Detect which cell encompasses the target text, then output its [X, Y] center coordinate. 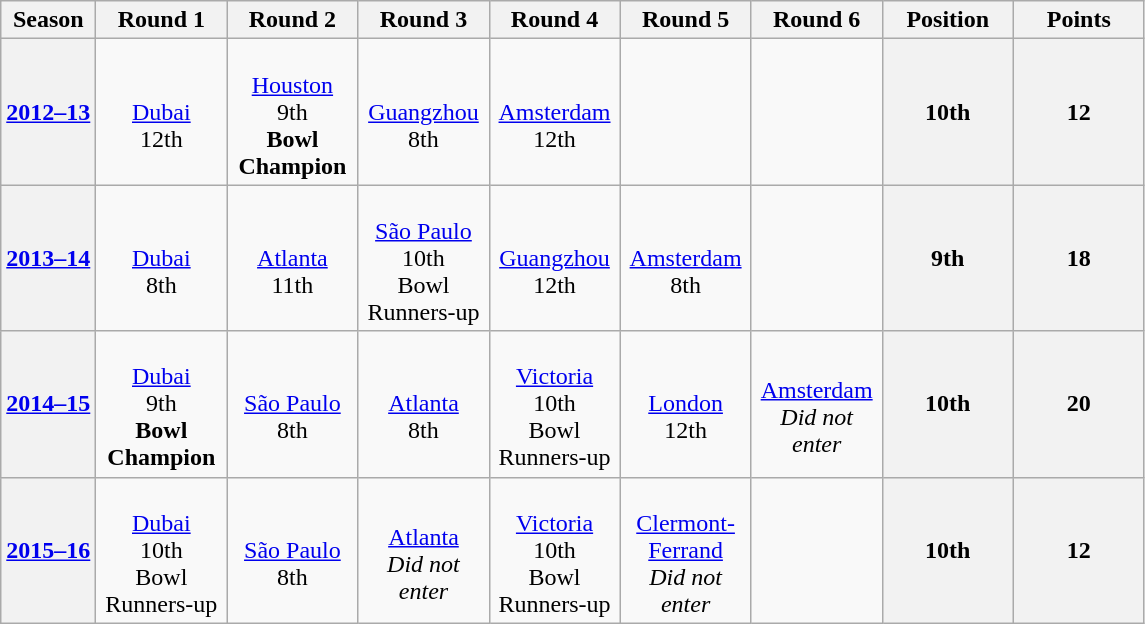
Dubai 8th [162, 258]
2013–14 [48, 258]
Round 4 [554, 20]
Atlanta 11th [292, 258]
Dubai 12th [162, 112]
Round 6 [816, 20]
São Paulo 10th Bowl Runners-up [424, 258]
2015–16 [48, 550]
Atlanta 8th [424, 404]
20 [1078, 404]
Round 5 [686, 20]
Amsterdam Did not enter [816, 404]
Amsterdam 8th [686, 258]
Season [48, 20]
London 12th [686, 404]
Houston 9th Bowl Champion [292, 112]
2012–13 [48, 112]
Position [948, 20]
Round 3 [424, 20]
Atlanta Did not enter [424, 550]
Dubai 9th Bowl Champion [162, 404]
18 [1078, 258]
Clermont-Ferrand Did not enter [686, 550]
Round 1 [162, 20]
Dubai 10th Bowl Runners-up [162, 550]
Round 2 [292, 20]
Points [1078, 20]
2014–15 [48, 404]
Guangzhou 12th [554, 258]
9th [948, 258]
Guangzhou 8th [424, 112]
Amsterdam 12th [554, 112]
